Identify which cell holds the provided text, then report its [x, y] central coordinate. 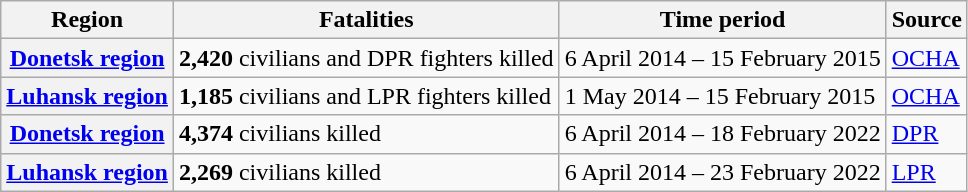
Region [88, 20]
6 April 2014 – 15 February 2015 [722, 58]
Time period [722, 20]
6 April 2014 – 18 February 2022 [722, 134]
6 April 2014 – 23 February 2022 [722, 172]
2,420 civilians and DPR fighters killed [366, 58]
LPR [926, 172]
1,185 civilians and LPR fighters killed [366, 96]
Source [926, 20]
DPR [926, 134]
4,374 civilians killed [366, 134]
1 May 2014 – 15 February 2015 [722, 96]
2,269 civilians killed [366, 172]
Fatalities [366, 20]
